Determine the [X, Y] coordinate at the center of the cell enclosing the given text.  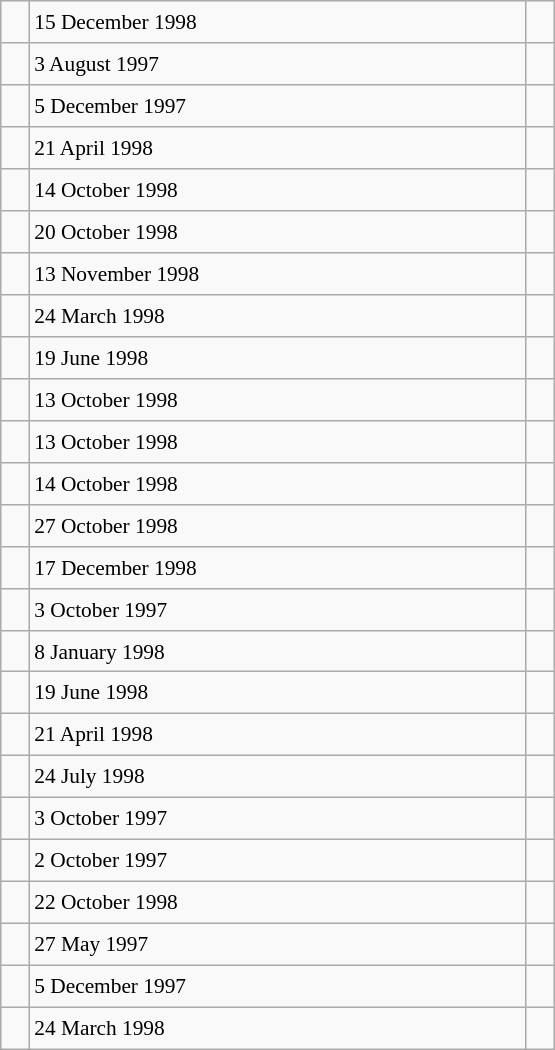
13 November 1998 [278, 274]
22 October 1998 [278, 903]
24 July 1998 [278, 777]
2 October 1997 [278, 861]
20 October 1998 [278, 232]
8 January 1998 [278, 651]
15 December 1998 [278, 22]
27 October 1998 [278, 525]
3 August 1997 [278, 64]
17 December 1998 [278, 567]
27 May 1997 [278, 945]
